Detect which cell encompasses the target text, then output its [X, Y] center coordinate. 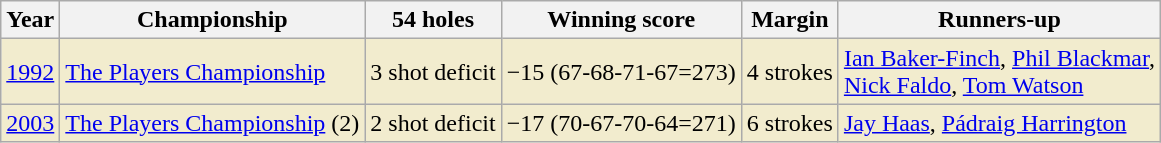
Runners-up [999, 20]
Championship [212, 20]
The Players Championship (2) [212, 123]
2003 [30, 123]
−17 (70-67-70-64=271) [621, 123]
3 shot deficit [433, 72]
−15 (67-68-71-67=273) [621, 72]
Year [30, 20]
1992 [30, 72]
The Players Championship [212, 72]
4 strokes [790, 72]
6 strokes [790, 123]
Jay Haas, Pádraig Harrington [999, 123]
2 shot deficit [433, 123]
54 holes [433, 20]
Margin [790, 20]
Winning score [621, 20]
Ian Baker-Finch, Phil Blackmar, Nick Faldo, Tom Watson [999, 72]
